For the text-containing cell, return its midpoint in [x, y] coordinate format. 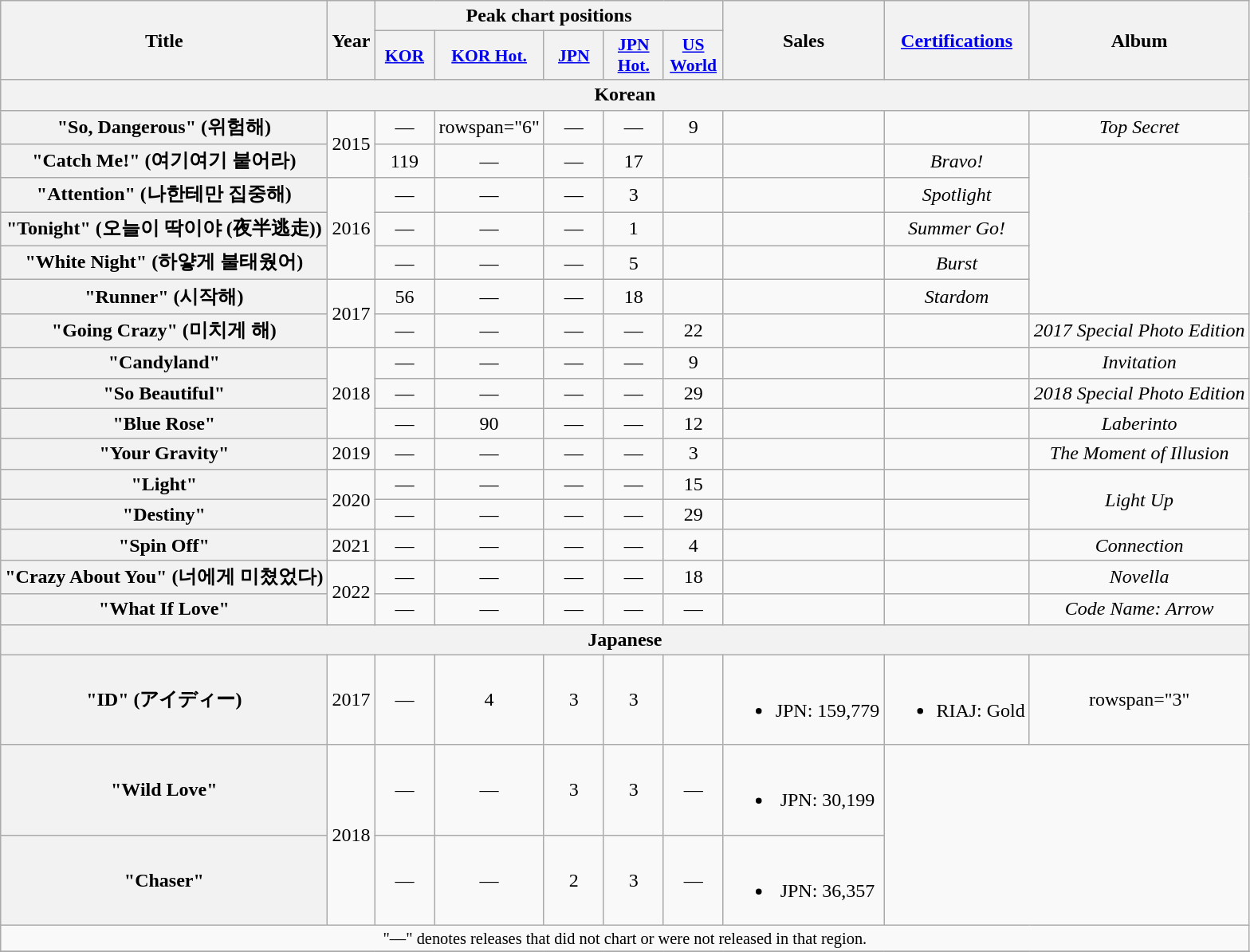
56 [405, 297]
1 [633, 230]
"Crazy About You" (너에게 미쳤었다) [164, 577]
Code Name: Arrow [1139, 609]
Japanese [625, 639]
Bravo! [957, 161]
"White Night" (하얗게 불태웠어) [164, 263]
Novella [1139, 577]
Laberinto [1139, 423]
Spotlight [957, 195]
15 [694, 484]
2015 [351, 144]
"Attention" (나한테만 집중해) [164, 195]
"Destiny" [164, 514]
JPN: 30,199 [804, 789]
2019 [351, 454]
Year [351, 40]
Connection [1139, 545]
Invitation [1139, 363]
119 [405, 161]
rowspan="3" [1139, 700]
2018 Special Photo Edition [1139, 393]
5 [633, 263]
"Tonight" (오늘이 딱이야 (夜半逃走)) [164, 230]
"Light" [164, 484]
Stardom [957, 297]
2016 [351, 229]
17 [633, 161]
Sales [804, 40]
JPN [574, 56]
"Blue Rose" [164, 423]
"So Beautiful" [164, 393]
Title [164, 40]
"—" denotes releases that did not chart or were not released in that region. [625, 938]
JPN Hot. [633, 56]
2020 [351, 499]
RIAJ: Gold [957, 700]
KOR [405, 56]
JPN: 159,779 [804, 700]
Light Up [1139, 499]
2021 [351, 545]
JPN: 36,357 [804, 880]
Peak chart positions [548, 16]
"Catch Me!" (여기여기 붙어라) [164, 161]
"Runner" (시작해) [164, 297]
Album [1139, 40]
"So, Dangerous" (위험해) [164, 128]
Burst [957, 263]
Top Secret [1139, 128]
2 [574, 880]
Korean [625, 95]
"Wild Love" [164, 789]
"Chaser" [164, 880]
US World [694, 56]
"Candyland" [164, 363]
rowspan="6" [489, 128]
Certifications [957, 40]
22 [694, 330]
"Your Gravity" [164, 454]
2017 Special Photo Edition [1139, 330]
"What If Love" [164, 609]
"ID" (アイディー) [164, 700]
2022 [351, 592]
The Moment of Illusion [1139, 454]
KOR Hot. [489, 56]
12 [694, 423]
90 [489, 423]
"Spin Off" [164, 545]
Summer Go! [957, 230]
"Going Crazy" (미치게 해) [164, 330]
